Extract the [X, Y] coordinate from the center of the cell holding the provided text.  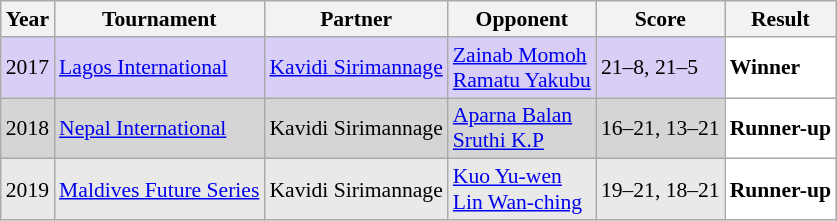
Opponent [522, 19]
Partner [356, 19]
Kuo Yu-wen Lin Wan-ching [522, 190]
Year [28, 19]
Winner [780, 68]
2018 [28, 128]
2017 [28, 68]
Result [780, 19]
16–21, 13–21 [660, 128]
Maldives Future Series [159, 190]
Zainab Momoh Ramatu Yakubu [522, 68]
19–21, 18–21 [660, 190]
2019 [28, 190]
Tournament [159, 19]
Score [660, 19]
Nepal International [159, 128]
21–8, 21–5 [660, 68]
Aparna Balan Sruthi K.P [522, 128]
Lagos International [159, 68]
